Scan for the cell matching the given text and deliver its [x, y] coordinate at center. 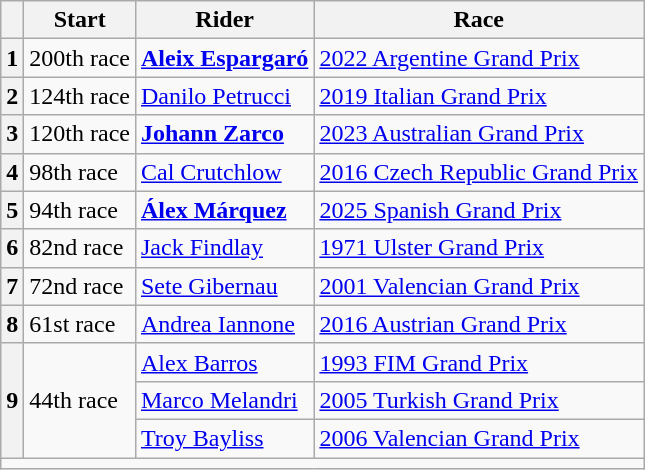
Álex Márquez [224, 210]
Start [80, 20]
82nd race [80, 248]
72nd race [80, 286]
44th race [80, 400]
2016 Austrian Grand Prix [479, 324]
2005 Turkish Grand Prix [479, 400]
Andrea Iannone [224, 324]
Troy Bayliss [224, 438]
1971 Ulster Grand Prix [479, 248]
3 [12, 134]
Johann Zarco [224, 134]
Alex Barros [224, 362]
9 [12, 400]
Cal Crutchlow [224, 172]
7 [12, 286]
Aleix Espargaró [224, 58]
4 [12, 172]
1 [12, 58]
Jack Findlay [224, 248]
2022 Argentine Grand Prix [479, 58]
Rider [224, 20]
200th race [80, 58]
2006 Valencian Grand Prix [479, 438]
6 [12, 248]
124th race [80, 96]
2016 Czech Republic Grand Prix [479, 172]
Danilo Petrucci [224, 96]
2023 Australian Grand Prix [479, 134]
2019 Italian Grand Prix [479, 96]
98th race [80, 172]
2001 Valencian Grand Prix [479, 286]
Marco Melandri [224, 400]
5 [12, 210]
120th race [80, 134]
2 [12, 96]
94th race [80, 210]
Race [479, 20]
2025 Spanish Grand Prix [479, 210]
1993 FIM Grand Prix [479, 362]
Sete Gibernau [224, 286]
61st race [80, 324]
8 [12, 324]
